Return [x, y] of the center of cell containing provided text 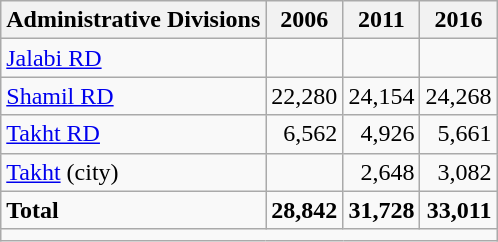
24,154 [382, 96]
2,648 [382, 172]
31,728 [382, 210]
4,926 [382, 134]
Takht (city) [134, 172]
2006 [304, 20]
22,280 [304, 96]
2011 [382, 20]
Shamil RD [134, 96]
28,842 [304, 210]
Total [134, 210]
6,562 [304, 134]
Takht RD [134, 134]
24,268 [458, 96]
33,011 [458, 210]
3,082 [458, 172]
5,661 [458, 134]
Jalabi RD [134, 58]
Administrative Divisions [134, 20]
2016 [458, 20]
